Find where the given text appears and provide that cell's center as (X, Y) coordinate. 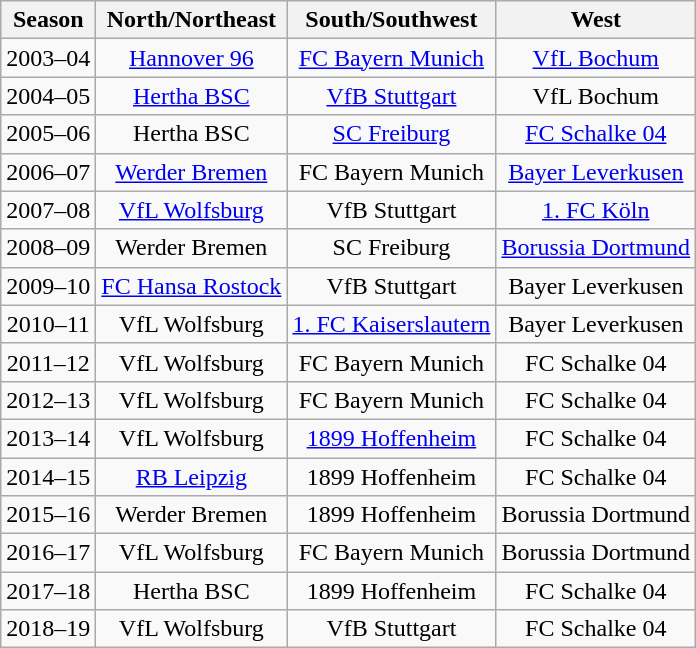
2018–19 (48, 629)
2008–09 (48, 248)
2017–18 (48, 591)
1. FC Köln (596, 210)
2009–10 (48, 286)
2013–14 (48, 438)
1. FC Kaiserslautern (392, 324)
2004–05 (48, 96)
Season (48, 20)
North/Northeast (192, 20)
2012–13 (48, 400)
2016–17 (48, 553)
2007–08 (48, 210)
2010–11 (48, 324)
FC Hansa Rostock (192, 286)
2014–15 (48, 477)
South/Southwest (392, 20)
2006–07 (48, 172)
2003–04 (48, 58)
Hannover 96 (192, 58)
RB Leipzig (192, 477)
2011–12 (48, 362)
West (596, 20)
2015–16 (48, 515)
2005–06 (48, 134)
